Find where the given text appears and provide that cell's center as (X, Y) coordinate. 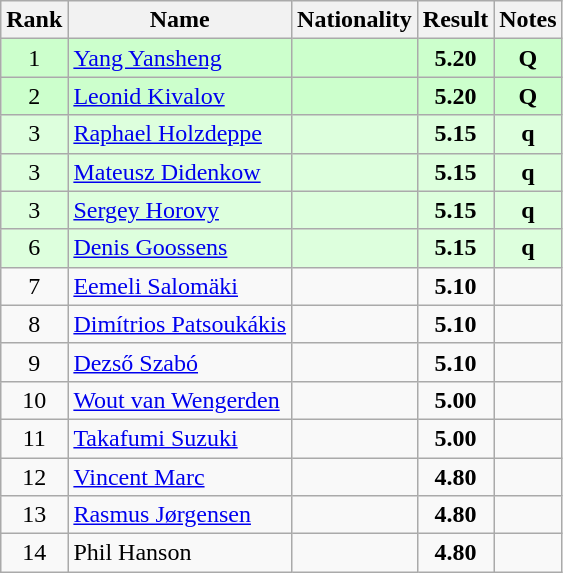
8 (34, 324)
Takafumi Suzuki (180, 438)
Dezső Szabó (180, 362)
14 (34, 553)
7 (34, 286)
Dimítrios Patsoukákis (180, 324)
2 (34, 96)
Name (180, 20)
Sergey Horovy (180, 210)
9 (34, 362)
Vincent Marc (180, 477)
12 (34, 477)
Raphael Holzdeppe (180, 134)
Notes (528, 20)
10 (34, 400)
13 (34, 515)
Mateusz Didenkow (180, 172)
Rank (34, 20)
11 (34, 438)
Phil Hanson (180, 553)
Eemeli Salomäki (180, 286)
Denis Goossens (180, 248)
Wout van Wengerden (180, 400)
Nationality (355, 20)
Result (455, 20)
1 (34, 58)
6 (34, 248)
Yang Yansheng (180, 58)
Rasmus Jørgensen (180, 515)
Leonid Kivalov (180, 96)
